Find where the given text appears and provide that cell's center as [x, y] coordinate. 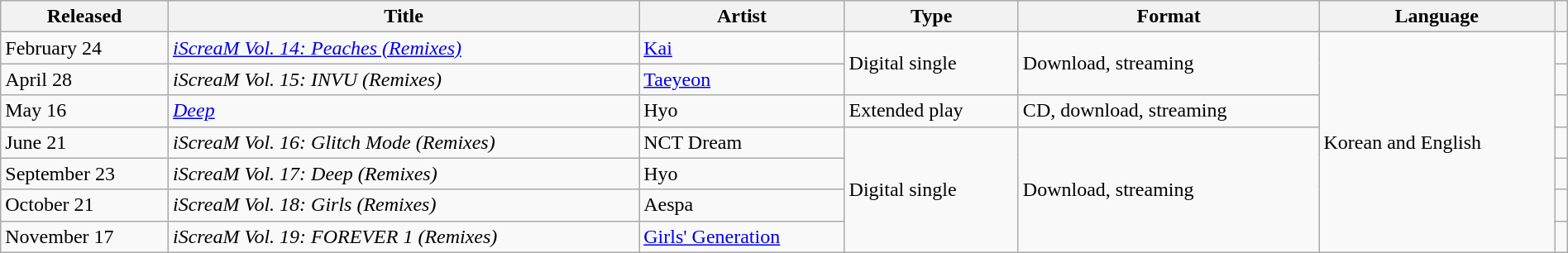
Deep [404, 111]
February 24 [84, 48]
Taeyeon [742, 79]
May 16 [84, 111]
June 21 [84, 142]
Kai [742, 48]
Type [931, 17]
Korean and English [1437, 142]
NCT Dream [742, 142]
November 17 [84, 236]
Format [1169, 17]
Language [1437, 17]
iScreaM Vol. 16: Glitch Mode (Remixes) [404, 142]
Extended play [931, 111]
CD, download, streaming [1169, 111]
April 28 [84, 79]
iScreaM Vol. 14: Peaches (Remixes) [404, 48]
Title [404, 17]
iScreaM Vol. 19: FOREVER 1 (Remixes) [404, 236]
iScreaM Vol. 15: INVU (Remixes) [404, 79]
Artist [742, 17]
October 21 [84, 205]
September 23 [84, 174]
iScreaM Vol. 18: Girls (Remixes) [404, 205]
Girls' Generation [742, 236]
Aespa [742, 205]
Released [84, 17]
iScreaM Vol. 17: Deep (Remixes) [404, 174]
